Detect which cell encompasses the target text, then output its (X, Y) center coordinate. 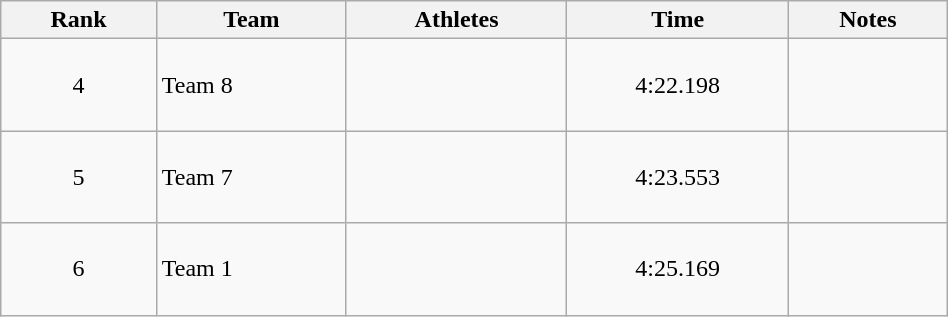
Team 8 (251, 85)
4:23.553 (678, 177)
5 (79, 177)
Rank (79, 20)
Team (251, 20)
6 (79, 269)
Athletes (456, 20)
Team 7 (251, 177)
4 (79, 85)
Team 1 (251, 269)
4:22.198 (678, 85)
Time (678, 20)
4:25.169 (678, 269)
Notes (868, 20)
